Return the (x, y) coordinate for the center point of the cell that contains the specified text.  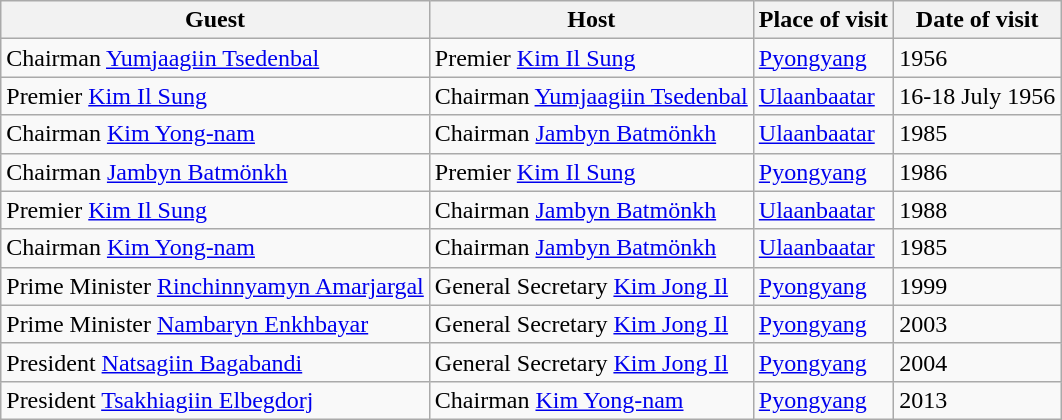
Place of visit (823, 20)
Prime Minister Nambaryn Enkhbayar (216, 324)
1956 (978, 58)
2013 (978, 400)
2003 (978, 324)
President Natsagiin Bagabandi (216, 362)
Date of visit (978, 20)
Prime Minister Rinchinnyamyn Amarjargal (216, 286)
Guest (216, 20)
1986 (978, 172)
Host (591, 20)
1999 (978, 286)
1988 (978, 210)
President Tsakhiagiin Elbegdorj (216, 400)
2004 (978, 362)
16-18 July 1956 (978, 96)
